Pinpoint the cell where the given text exists, returning its (X, Y) midpoint coordinate. 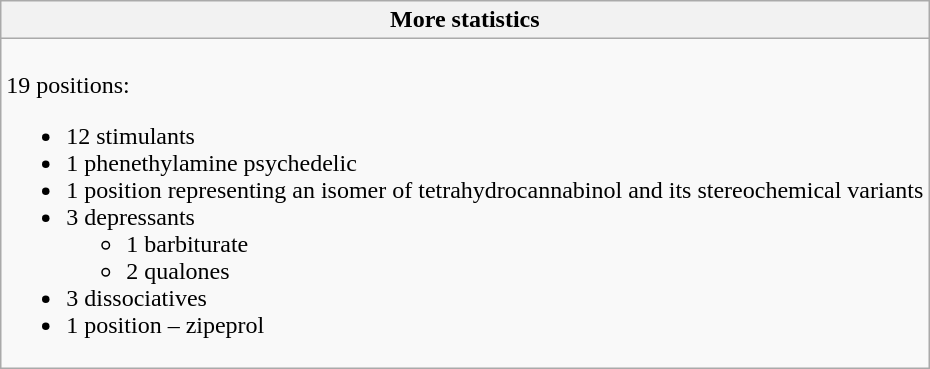
More statistics (465, 20)
